Determine the [X, Y] coordinate at the center of the cell enclosing the given text.  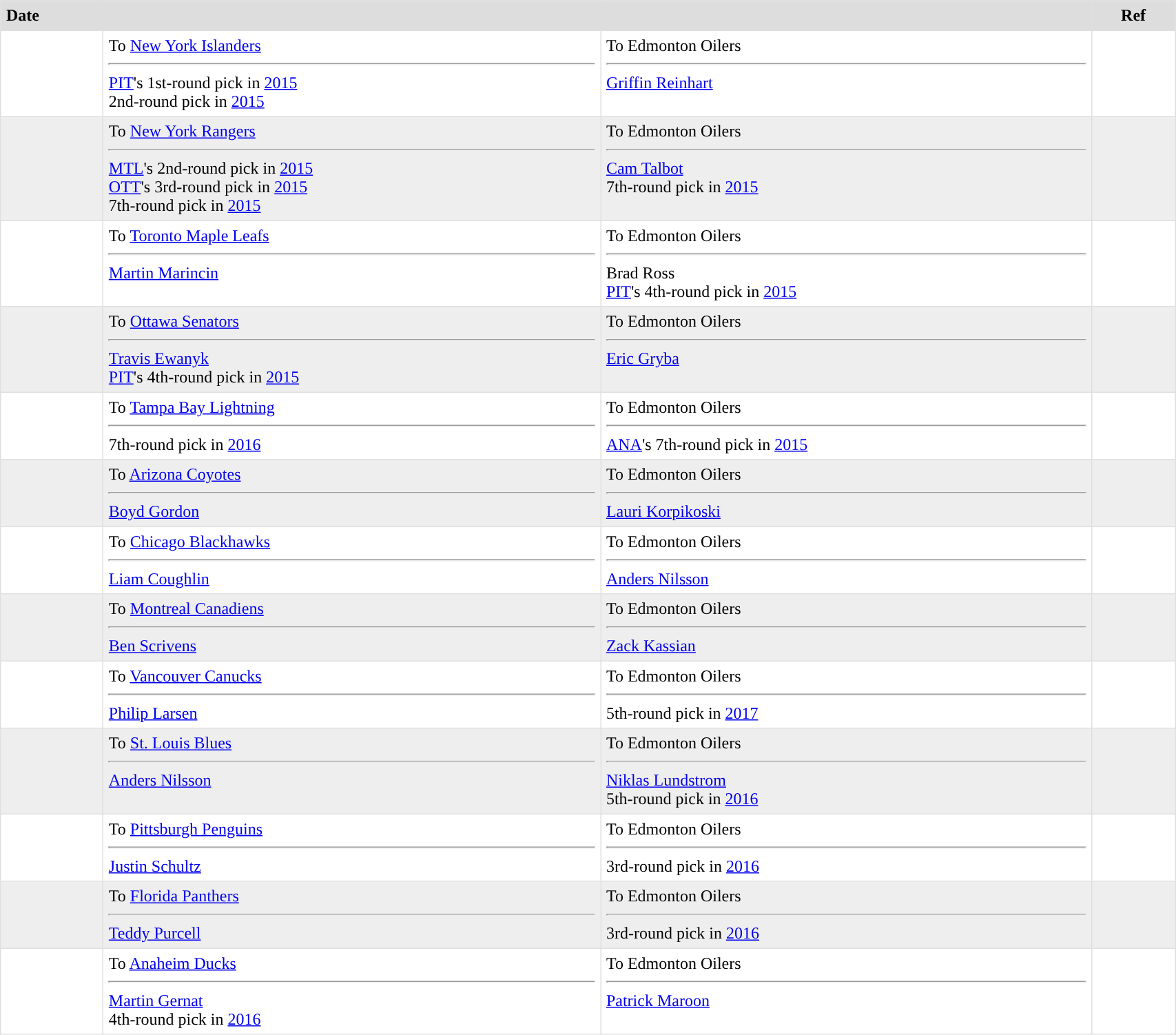
To Vancouver Canucks Philip Larsen [352, 695]
To Edmonton Oilers Brad RossPIT's 4th-round pick in 2015 [846, 263]
To Edmonton Oilers Lauri Korpikoski [846, 493]
To Chicago Blackhawks Liam Coughlin [352, 560]
To Arizona Coyotes Boyd Gordon [352, 493]
To Toronto Maple Leafs Martin Marincin [352, 263]
To Montreal Canadiens Ben Scrivens [352, 628]
Date [52, 16]
To Edmonton Oilers 5th-round pick in 2017 [846, 695]
To Anaheim Ducks Martin Gernat4th-round pick in 2016 [352, 991]
To Edmonton Oilers Patrick Maroon [846, 991]
To Edmonton Oilers Eric Gryba [846, 349]
To Edmonton Oilers Niklas Lundstrom5th-round pick in 2016 [846, 771]
To Tampa Bay Lightning 7th-round pick in 2016 [352, 426]
To Ottawa Senators Travis EwanykPIT's 4th-round pick in 2015 [352, 349]
To Edmonton Oilers Griffin Reinhart [846, 73]
To Pittsburgh Penguins Justin Schultz [352, 848]
To New York Islanders PIT's 1st-round pick in 20152nd-round pick in 2015 [352, 73]
To Florida Panthers Teddy Purcell [352, 915]
To Edmonton Oilers ANA's 7th-round pick in 2015 [846, 426]
To St. Louis Blues Anders Nilsson [352, 771]
To Edmonton Oilers Anders Nilsson [846, 560]
To Edmonton Oilers Cam Talbot7th-round pick in 2015 [846, 169]
To New York Rangers MTL's 2nd-round pick in 2015OTT's 3rd-round pick in 20157th-round pick in 2015 [352, 169]
Ref [1133, 16]
To Edmonton Oilers Zack Kassian [846, 628]
